Output the (x, y) coordinate of the center of the cell containing the given text.  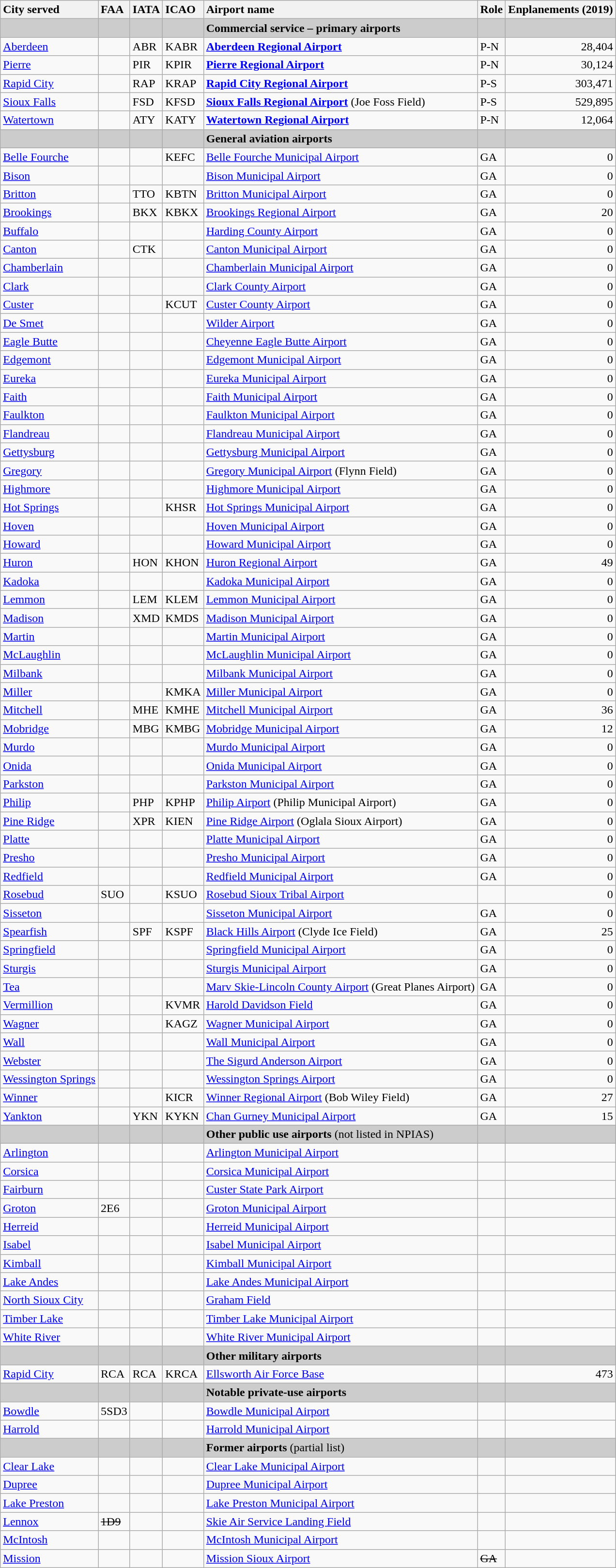
Brookings (49, 212)
KMBG (183, 729)
Role (492, 10)
KRAP (183, 83)
Miller Municipal Airport (340, 692)
Miller (49, 692)
Martin Municipal Airport (340, 637)
LEM (146, 600)
Wilder Airport (340, 323)
Canton (49, 249)
Wall Municipal Airport (340, 1042)
Britton (49, 194)
Spearfish (49, 931)
CTK (146, 249)
473 (561, 1374)
Murdo Municipal Airport (340, 747)
Enplanements (2019) (561, 10)
Faith Municipal Airport (340, 397)
Faulkton Municipal Airport (340, 415)
30,124 (561, 65)
Wagner Municipal Airport (340, 1024)
KHSR (183, 507)
Onida (49, 765)
Lennox (49, 1521)
Sisseton Municipal Airport (340, 913)
Mission (49, 1558)
Hot Springs Municipal Airport (340, 507)
McLaughlin (49, 655)
Arlington Municipal Airport (340, 1153)
49 (561, 563)
XMD (146, 618)
MBG (146, 729)
Philip (49, 802)
Isabel (49, 1245)
Onida Municipal Airport (340, 765)
Springfield Municipal Airport (340, 950)
Webster (49, 1060)
Sturgis Municipal Airport (340, 968)
Sioux Falls Regional Airport (Joe Foss Field) (340, 102)
General aviation airports (340, 139)
KAGZ (183, 1024)
KMKA (183, 692)
Rosebud Sioux Tribal Airport (340, 895)
Chan Gurney Municipal Airport (340, 1116)
Timber Lake (49, 1319)
Airport name (340, 10)
Buffalo (49, 231)
PHP (146, 802)
Harold Davidson Field (340, 1005)
Winner (49, 1097)
Fairburn (49, 1190)
Bowdle (49, 1411)
Isabel Municipal Airport (340, 1245)
Presho (49, 858)
KHON (183, 563)
Gettysburg (49, 452)
SUO (114, 895)
Wagner (49, 1024)
Bowdle Municipal Airport (340, 1411)
KBKX (183, 212)
KSUO (183, 895)
Lemmon Municipal Airport (340, 600)
Bison (49, 175)
Custer State Park Airport (340, 1190)
Huron Regional Airport (340, 563)
City served (49, 10)
Harrold (49, 1429)
Graham Field (340, 1300)
Aberdeen (49, 47)
Redfield (49, 876)
FAA (114, 10)
Pierre Regional Airport (340, 65)
Herreid Municipal Airport (340, 1226)
303,471 (561, 83)
Rosebud (49, 895)
KBTN (183, 194)
Black Hills Airport (Clyde Ice Field) (340, 931)
XPR (146, 821)
Lemmon (49, 600)
Platte (49, 839)
Madison Municipal Airport (340, 618)
Dupree (49, 1485)
Marv Skie-Lincoln County Airport (Great Planes Airport) (340, 987)
McIntosh Municipal Airport (340, 1540)
Pine Ridge (49, 821)
KIEN (183, 821)
KABR (183, 47)
Mitchell (49, 710)
Kimball (49, 1263)
Parkston Municipal Airport (340, 784)
Watertown Regional Airport (340, 120)
McLaughlin Municipal Airport (340, 655)
KPIR (183, 65)
28,404 (561, 47)
Philip Airport (Philip Municipal Airport) (340, 802)
KMHE (183, 710)
KYKN (183, 1116)
Platte Municipal Airport (340, 839)
Eureka Municipal Airport (340, 378)
ATY (146, 120)
Skie Air Service Landing Field (340, 1521)
Eagle Butte (49, 342)
15 (561, 1116)
Hoven Municipal Airport (340, 526)
Sisseton (49, 913)
SPF (146, 931)
Howard Municipal Airport (340, 544)
Aberdeen Regional Airport (340, 47)
1D9 (114, 1521)
Ellsworth Air Force Base (340, 1374)
White River (49, 1337)
Other public use airports (not listed in NPIAS) (340, 1134)
20 (561, 212)
KMDS (183, 618)
Sioux Falls (49, 102)
Edgemont (49, 360)
KVMR (183, 1005)
Groton Municipal Airport (340, 1208)
Tea (49, 987)
Lake Andes (49, 1282)
KLEM (183, 600)
Chamberlain Municipal Airport (340, 268)
Brookings Regional Airport (340, 212)
Harding County Airport (340, 231)
De Smet (49, 323)
Huron (49, 563)
Flandreau Municipal Airport (340, 434)
Kadoka (49, 581)
YKN (146, 1116)
Harrold Municipal Airport (340, 1429)
27 (561, 1097)
Clear Lake (49, 1466)
Gregory (49, 470)
Kimball Municipal Airport (340, 1263)
12,064 (561, 120)
Gregory Municipal Airport (Flynn Field) (340, 470)
Custer County Airport (340, 305)
Presho Municipal Airport (340, 858)
Martin (49, 637)
Wessington Springs (49, 1079)
Clear Lake Municipal Airport (340, 1466)
Other military airports (340, 1355)
Timber Lake Municipal Airport (340, 1319)
Corsica Municipal Airport (340, 1171)
White River Municipal Airport (340, 1337)
Parkston (49, 784)
RAP (146, 83)
ICAO (183, 10)
Belle Fourche Municipal Airport (340, 157)
BKX (146, 212)
Wessington Springs Airport (340, 1079)
Redfield Municipal Airport (340, 876)
Pierre (49, 65)
IATA (146, 10)
ABR (146, 47)
Mitchell Municipal Airport (340, 710)
MHE (146, 710)
Vermillion (49, 1005)
Springfield (49, 950)
Mobridge (49, 729)
Madison (49, 618)
Belle Fourche (49, 157)
Murdo (49, 747)
Britton Municipal Airport (340, 194)
Mobridge Municipal Airport (340, 729)
KATY (183, 120)
Winner Regional Airport (Bob Wiley Field) (340, 1097)
KEFC (183, 157)
KFSD (183, 102)
KCUT (183, 305)
Commercial service – primary airports (340, 28)
Corsica (49, 1171)
Groton (49, 1208)
Notable private-use airports (340, 1392)
PIR (146, 65)
Sturgis (49, 968)
Wall (49, 1042)
Former airports (partial list) (340, 1448)
Mission Sioux Airport (340, 1558)
McIntosh (49, 1540)
Faith (49, 397)
Howard (49, 544)
KRCA (183, 1374)
HON (146, 563)
Herreid (49, 1226)
The Sigurd Anderson Airport (340, 1060)
Chamberlain (49, 268)
Flandreau (49, 434)
Hot Springs (49, 507)
Edgemont Municipal Airport (340, 360)
KSPF (183, 931)
25 (561, 931)
Clark County Airport (340, 286)
2E6 (114, 1208)
TTO (146, 194)
529,895 (561, 102)
Hoven (49, 526)
KPHP (183, 802)
FSD (146, 102)
12 (561, 729)
KICR (183, 1097)
Faulkton (49, 415)
Milbank (49, 673)
Highmore Municipal Airport (340, 489)
Lake Preston (49, 1503)
Custer (49, 305)
Lake Andes Municipal Airport (340, 1282)
North Sioux City (49, 1300)
Kadoka Municipal Airport (340, 581)
Watertown (49, 120)
Dupree Municipal Airport (340, 1485)
Arlington (49, 1153)
Lake Preston Municipal Airport (340, 1503)
Rapid City Regional Airport (340, 83)
Bison Municipal Airport (340, 175)
36 (561, 710)
5SD3 (114, 1411)
Canton Municipal Airport (340, 249)
Milbank Municipal Airport (340, 673)
Cheyenne Eagle Butte Airport (340, 342)
Yankton (49, 1116)
Clark (49, 286)
Gettysburg Municipal Airport (340, 452)
Highmore (49, 489)
Pine Ridge Airport (Oglala Sioux Airport) (340, 821)
Eureka (49, 378)
